Identify which cell holds the provided text, then report its (X, Y) central coordinate. 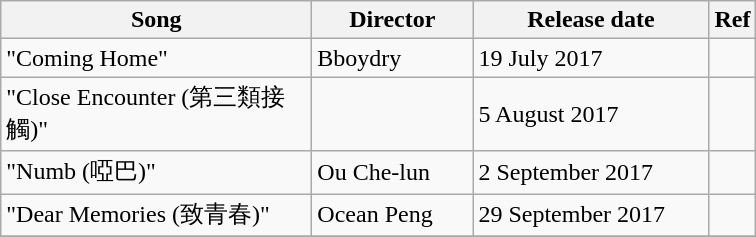
Director (392, 20)
5 August 2017 (591, 114)
"Coming Home" (156, 58)
Release date (591, 20)
Ou Che-lun (392, 172)
Song (156, 20)
"Dear Memories (致青春)" (156, 216)
Ocean Peng (392, 216)
Bboydry (392, 58)
"Numb (啞巴)" (156, 172)
19 July 2017 (591, 58)
Ref (732, 20)
2 September 2017 (591, 172)
"Close Encounter (第三類接觸)" (156, 114)
29 September 2017 (591, 216)
